Capture the cell that displays the provided text and extract its [X, Y] central coordinate. 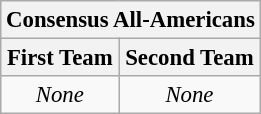
First Team [60, 58]
Consensus All-Americans [130, 20]
Second Team [190, 58]
